Identify which cell holds the provided text, then report its (x, y) central coordinate. 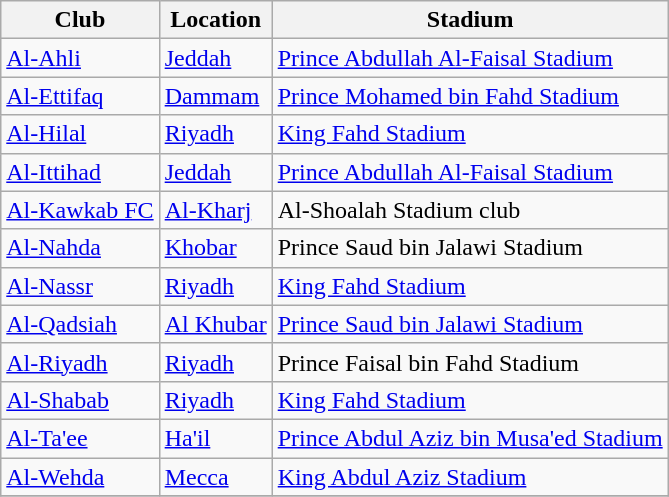
Al-Nahda (80, 248)
Al-Wehda (80, 477)
Al-Shabab (80, 400)
Al-Ahli (80, 58)
Al-Kharj (216, 210)
Al Khubar (216, 324)
Dammam (216, 96)
Al-Nassr (80, 286)
Al-Riyadh (80, 362)
Al-Ettifaq (80, 96)
Stadium (470, 20)
Mecca (216, 477)
Prince Abdul Aziz bin Musa'ed Stadium (470, 438)
Location (216, 20)
King Abdul Aziz Stadium (470, 477)
Al-Hilal (80, 134)
Khobar (216, 248)
Al-Ta'ee (80, 438)
Al-Shoalah Stadium club (470, 210)
Prince Faisal bin Fahd Stadium (470, 362)
Club (80, 20)
Al-Qadsiah (80, 324)
Prince Mohamed bin Fahd Stadium (470, 96)
Al-Kawkab FC (80, 210)
Al-Ittihad (80, 172)
Ha'il (216, 438)
